From the cell containing the given text, extract its center point as (x, y) coordinate. 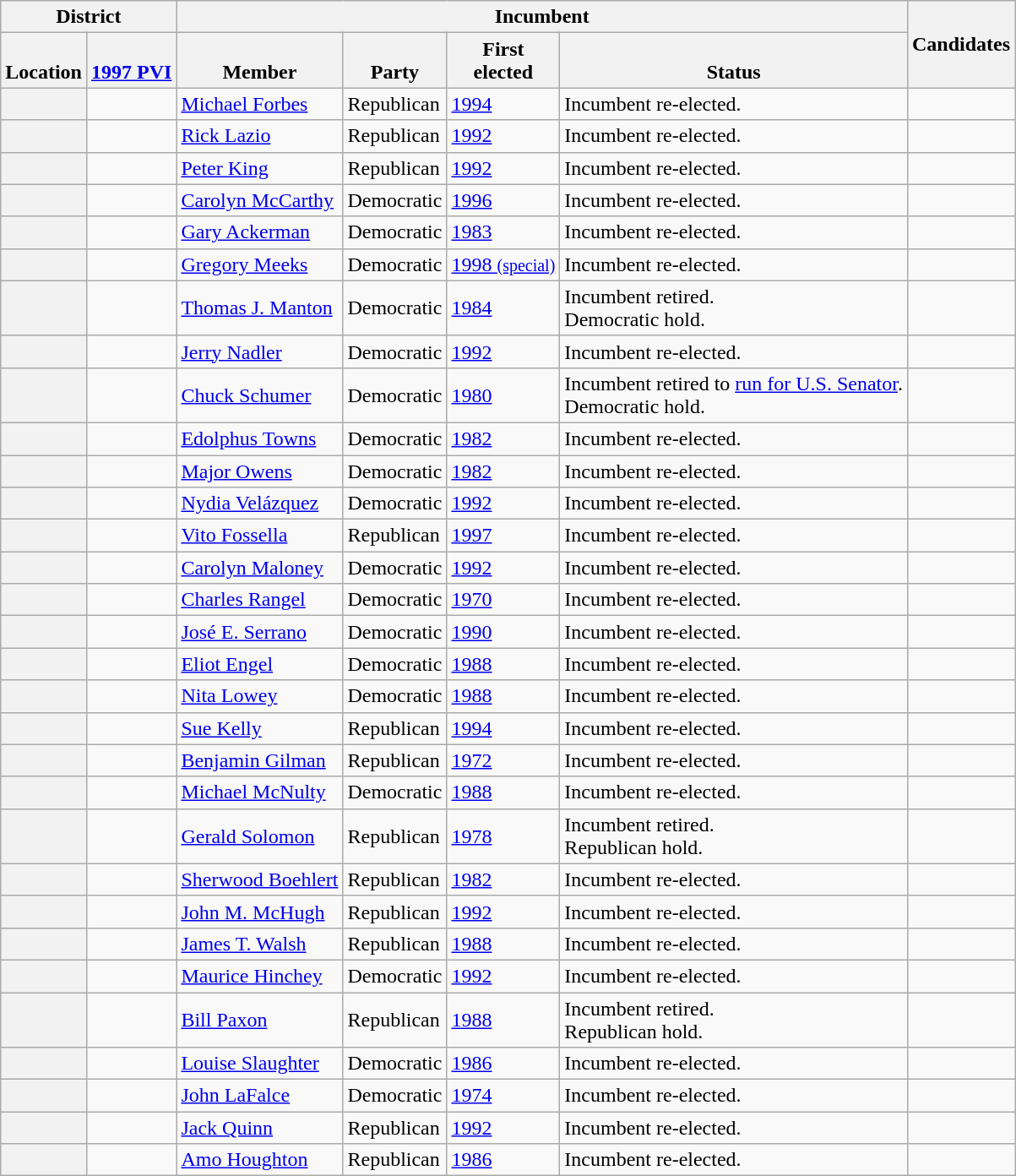
Jerry Nadler (260, 351)
Gerald Solomon (260, 836)
Peter King (260, 168)
Amo Houghton (260, 1160)
José E. Serrano (260, 632)
Incumbent retired to run for U.S. Senator.Democratic hold. (734, 395)
Jack Quinn (260, 1128)
1996 (503, 200)
1983 (503, 232)
Charles Rangel (260, 600)
District (89, 17)
1997 PVI (131, 61)
Edolphus Towns (260, 438)
Sue Kelly (260, 728)
1990 (503, 632)
Nita Lowey (260, 696)
John M. McHugh (260, 912)
Bill Paxon (260, 1019)
Incumbent retired.Democratic hold. (734, 308)
Maurice Hinchey (260, 976)
Major Owens (260, 471)
Thomas J. Manton (260, 308)
Chuck Schumer (260, 395)
Nydia Velázquez (260, 504)
1997 (503, 536)
Carolyn McCarthy (260, 200)
Candidates (961, 44)
Michael McNulty (260, 792)
1972 (503, 760)
1984 (503, 308)
James T. Walsh (260, 944)
Benjamin Gilman (260, 760)
Sherwood Boehlert (260, 879)
Status (734, 61)
1974 (503, 1096)
Vito Fossella (260, 536)
Gregory Meeks (260, 264)
Location (44, 61)
Gary Ackerman (260, 232)
1980 (503, 395)
Michael Forbes (260, 104)
Rick Lazio (260, 136)
Member (260, 61)
Firstelected (503, 61)
Louise Slaughter (260, 1064)
Incumbent (542, 17)
Eliot Engel (260, 664)
Party (395, 61)
Carolyn Maloney (260, 568)
1970 (503, 600)
1978 (503, 836)
1998 (special) (503, 264)
John LaFalce (260, 1096)
